Find where the given text appears and provide that cell's center as (X, Y) coordinate. 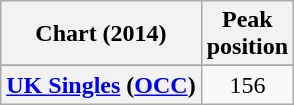
UK Singles (OCC) (101, 85)
Peakposition (247, 34)
156 (247, 85)
Chart (2014) (101, 34)
